Search for the cell housing the specified text and yield its (x, y) center coordinate. 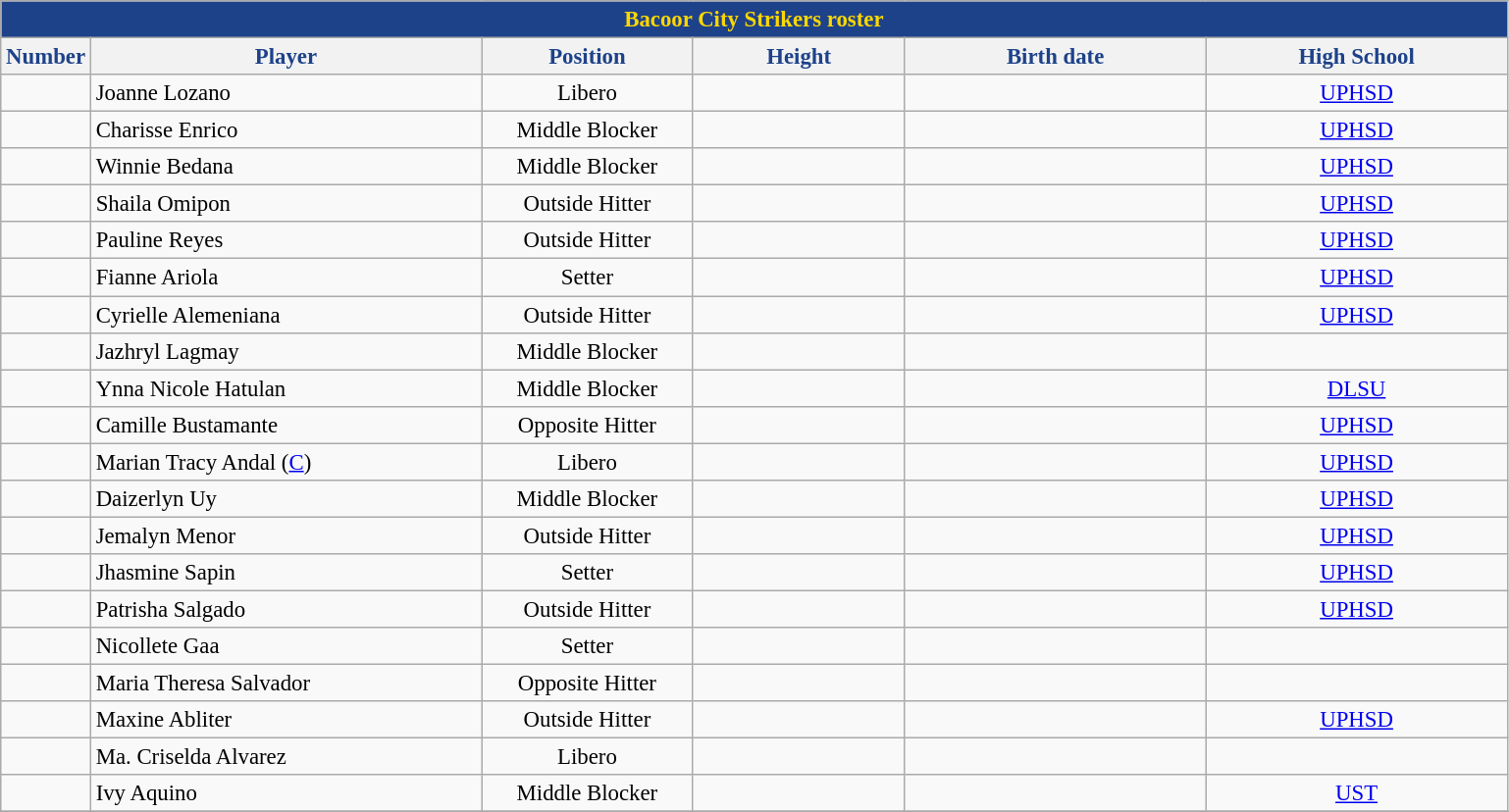
Ma. Criselda Alvarez (286, 757)
Player (286, 57)
Joanne Lozano (286, 93)
Maxine Abliter (286, 720)
Bacoor City Strikers roster (754, 20)
Jazhryl Lagmay (286, 351)
Number (46, 57)
Marian Tracy Andal (C) (286, 462)
Fianne Ariola (286, 278)
Jemalyn Menor (286, 535)
DLSU (1356, 388)
Pauline Reyes (286, 240)
Winnie Bedana (286, 167)
Nicollete Gaa (286, 646)
Position (588, 57)
Charisse Enrico (286, 130)
Cyrielle Alemeniana (286, 315)
Height (799, 57)
UST (1356, 793)
Jhasmine Sapin (286, 573)
High School (1356, 57)
Patrisha Salgado (286, 609)
Daizerlyn Uy (286, 499)
Camille Bustamante (286, 425)
Birth date (1056, 57)
Shaila Omipon (286, 204)
Ynna Nicole Hatulan (286, 388)
Maria Theresa Salvador (286, 684)
Ivy Aquino (286, 793)
